Determine the [X, Y] coordinate at the center of the cell enclosing the given text.  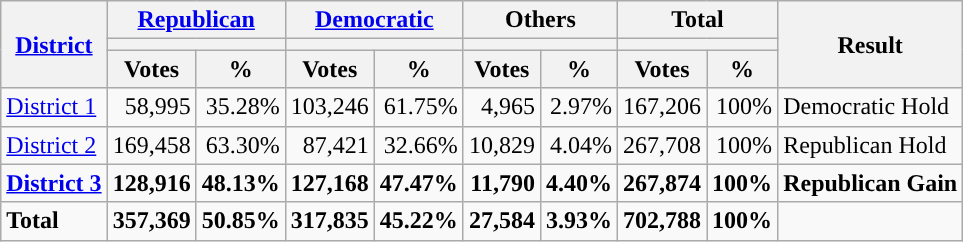
87,421 [330, 145]
Republican Hold [870, 145]
35.28% [240, 107]
63.30% [240, 145]
127,168 [330, 183]
Democratic [374, 20]
61.75% [418, 107]
58,995 [152, 107]
32.66% [418, 145]
Republican [196, 20]
11,790 [502, 183]
Republican Gain [870, 183]
District [54, 44]
District 3 [54, 183]
357,369 [152, 221]
2.97% [578, 107]
Democratic Hold [870, 107]
267,874 [662, 183]
District 2 [54, 145]
4.04% [578, 145]
Result [870, 44]
48.13% [240, 183]
50.85% [240, 221]
District 1 [54, 107]
103,246 [330, 107]
10,829 [502, 145]
128,916 [152, 183]
45.22% [418, 221]
267,708 [662, 145]
3.93% [578, 221]
Others [540, 20]
317,835 [330, 221]
4.40% [578, 183]
167,206 [662, 107]
27,584 [502, 221]
169,458 [152, 145]
47.47% [418, 183]
4,965 [502, 107]
702,788 [662, 221]
